Pinpoint the cell where the given text exists, returning its [x, y] midpoint coordinate. 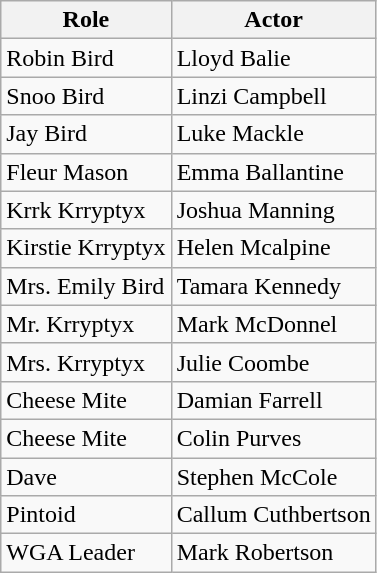
Damian Farrell [274, 400]
Helen Mcalpine [274, 248]
Fleur Mason [86, 172]
Mr. Krryptyx [86, 324]
Actor [274, 20]
Dave [86, 477]
Luke Mackle [274, 134]
Lloyd Balie [274, 58]
Tamara Kennedy [274, 286]
Mrs. Emily Bird [86, 286]
Julie Coombe [274, 362]
Snoo Bird [86, 96]
Colin Purves [274, 438]
Linzi Campbell [274, 96]
Mrs. Krryptyx [86, 362]
Mark McDonnel [274, 324]
WGA Leader [86, 553]
Role [86, 20]
Mark Robertson [274, 553]
Robin Bird [86, 58]
Kirstie Krryptyx [86, 248]
Jay Bird [86, 134]
Joshua Manning [274, 210]
Pintoid [86, 515]
Krrk Krryptyx [86, 210]
Emma Ballantine [274, 172]
Stephen McCole [274, 477]
Callum Cuthbertson [274, 515]
